Return [X, Y] of the center of cell containing provided text 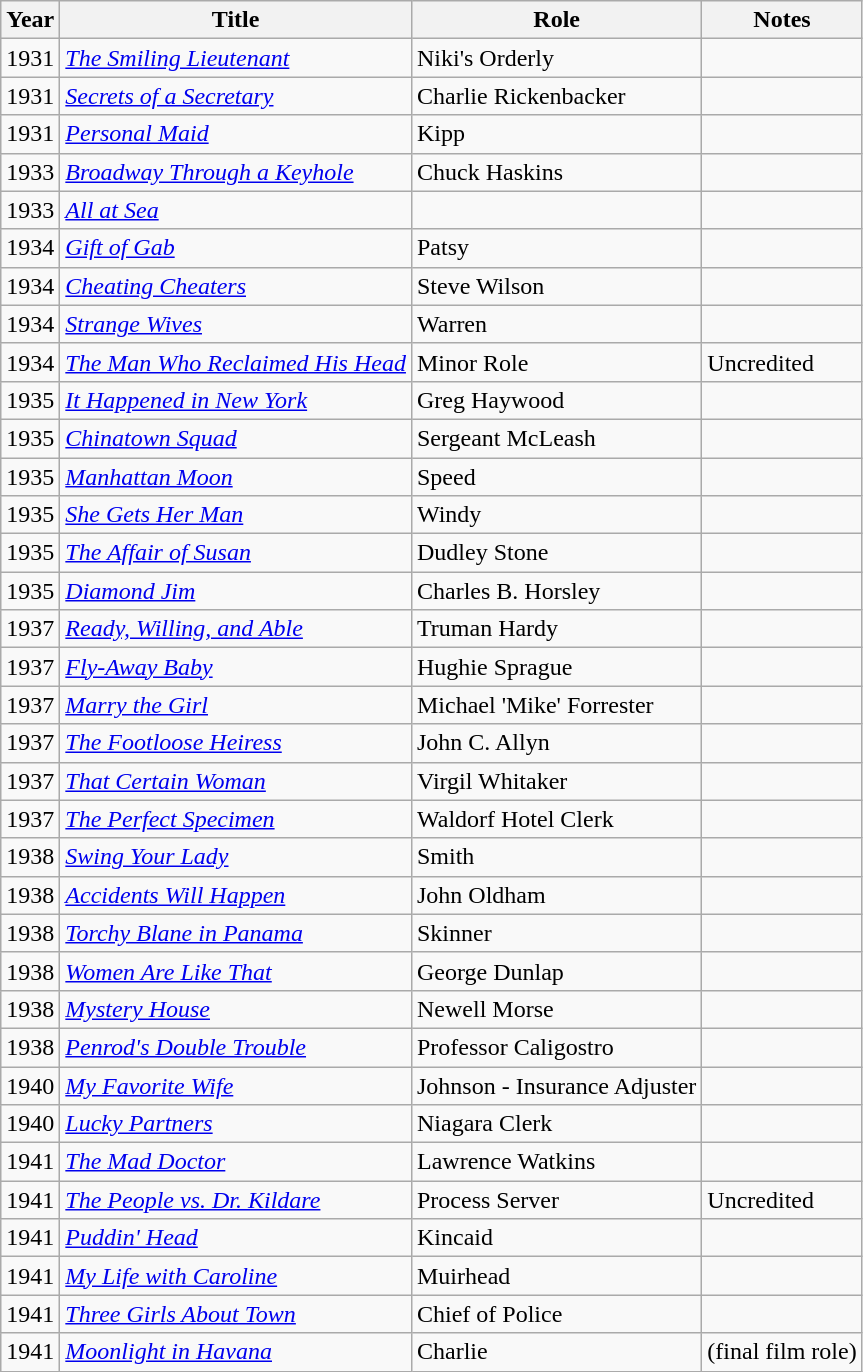
Muirhead [556, 1276]
Three Girls About Town [236, 1314]
The Mad Doctor [236, 1162]
Fly-Away Baby [236, 667]
Puddin' Head [236, 1238]
Strange Wives [236, 324]
Truman Hardy [556, 629]
Skinner [556, 933]
Notes [782, 20]
The Footloose Heiress [236, 743]
Michael 'Mike' Forrester [556, 705]
John Oldham [556, 895]
Warren [556, 324]
Manhattan Moon [236, 477]
Chinatown Squad [236, 438]
Secrets of a Secretary [236, 96]
The Affair of Susan [236, 553]
Accidents Will Happen [236, 895]
All at Sea [236, 210]
Charlie [556, 1352]
John C. Allyn [556, 743]
Role [556, 20]
Ready, Willing, and Able [236, 629]
Niki's Orderly [556, 58]
Cheating Cheaters [236, 286]
Waldorf Hotel Clerk [556, 819]
My Favorite Wife [236, 1085]
Personal Maid [236, 134]
Johnson - Insurance Adjuster [556, 1085]
Year [30, 20]
The Man Who Reclaimed His Head [236, 362]
Steve Wilson [556, 286]
Kincaid [556, 1238]
Speed [556, 477]
Hughie Sprague [556, 667]
Sergeant McLeash [556, 438]
Newell Morse [556, 1009]
Lucky Partners [236, 1124]
The Smiling Lieutenant [236, 58]
(final film role) [782, 1352]
That Certain Woman [236, 781]
Title [236, 20]
My Life with Caroline [236, 1276]
The People vs. Dr. Kildare [236, 1200]
Minor Role [556, 362]
Marry the Girl [236, 705]
Process Server [556, 1200]
The Perfect Specimen [236, 819]
It Happened in New York [236, 400]
Smith [556, 857]
Dudley Stone [556, 553]
Gift of Gab [236, 248]
Penrod's Double Trouble [236, 1047]
George Dunlap [556, 971]
Moonlight in Havana [236, 1352]
Chief of Police [556, 1314]
She Gets Her Man [236, 515]
Charles B. Horsley [556, 591]
Torchy Blane in Panama [236, 933]
Professor Caligostro [556, 1047]
Mystery House [236, 1009]
Charlie Rickenbacker [556, 96]
Lawrence Watkins [556, 1162]
Women Are Like That [236, 971]
Broadway Through a Keyhole [236, 172]
Kipp [556, 134]
Chuck Haskins [556, 172]
Virgil Whitaker [556, 781]
Greg Haywood [556, 400]
Windy [556, 515]
Niagara Clerk [556, 1124]
Patsy [556, 248]
Diamond Jim [236, 591]
Swing Your Lady [236, 857]
